Pinpoint the cell where the given text exists, returning its (X, Y) midpoint coordinate. 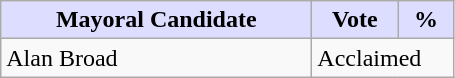
Vote (355, 20)
Mayoral Candidate (156, 20)
% (426, 20)
Alan Broad (156, 58)
Acclaimed (383, 58)
